For the text-containing cell, return its midpoint in [X, Y] coordinate format. 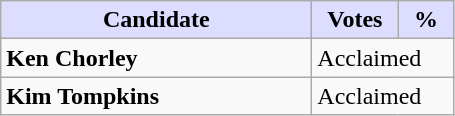
Votes [355, 20]
% [426, 20]
Candidate [156, 20]
Kim Tompkins [156, 96]
Ken Chorley [156, 58]
